Find where the given text appears and provide that cell's center as (X, Y) coordinate. 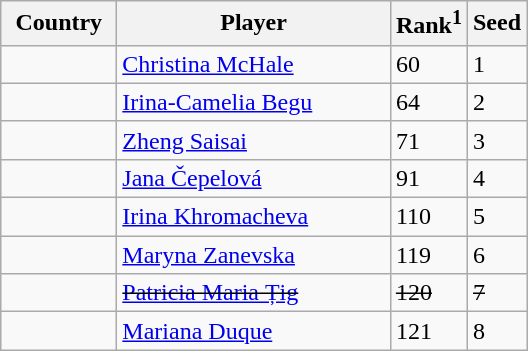
60 (428, 64)
7 (496, 293)
2 (496, 102)
120 (428, 293)
Patricia Maria Țig (254, 293)
Zheng Saisai (254, 140)
4 (496, 178)
5 (496, 217)
3 (496, 140)
64 (428, 102)
Jana Čepelová (254, 178)
1 (496, 64)
8 (496, 331)
Maryna Zanevska (254, 255)
Rank1 (428, 24)
71 (428, 140)
Country (59, 24)
6 (496, 255)
Irina Khromacheva (254, 217)
Irina-Camelia Begu (254, 102)
Player (254, 24)
119 (428, 255)
Mariana Duque (254, 331)
121 (428, 331)
Christina McHale (254, 64)
Seed (496, 24)
110 (428, 217)
91 (428, 178)
